For the text-containing cell, return its midpoint in [x, y] coordinate format. 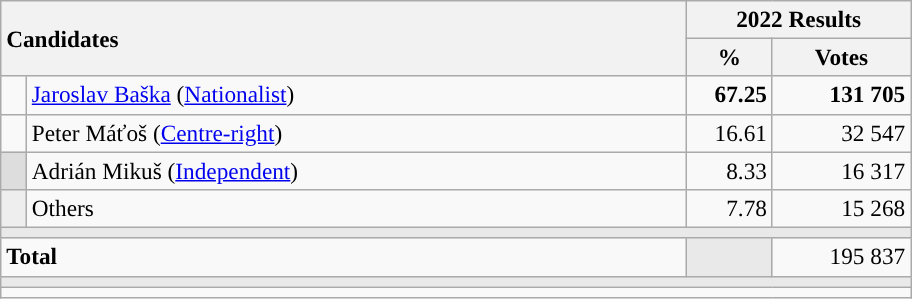
195 837 [841, 257]
Others [356, 208]
16 317 [841, 170]
7.78 [730, 208]
8.33 [730, 170]
16.61 [730, 133]
Adrián Mikuš (Independent) [356, 170]
15 268 [841, 208]
Peter Máťoš (Centre-right) [356, 133]
Votes [841, 57]
131 705 [841, 95]
67.25 [730, 95]
Jaroslav Baška (Nationalist) [356, 95]
Candidates [344, 38]
% [730, 57]
2022 Results [799, 19]
32 547 [841, 133]
Total [344, 257]
